For the text-containing cell, return its midpoint in (X, Y) coordinate format. 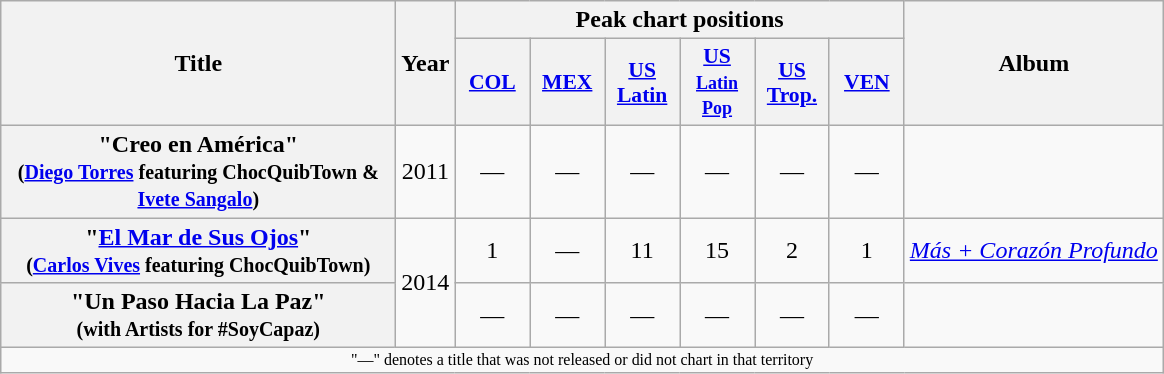
2 (792, 250)
2011 (426, 171)
MEX (568, 82)
COL (492, 82)
2014 (426, 283)
Peak chart positions (680, 20)
Más + Corazón Profundo (1034, 250)
Year (426, 64)
"El Mar de Sus Ojos" (Carlos Vives featuring ChocQuibTown) (198, 250)
US Latin (642, 82)
Title (198, 64)
Album (1034, 64)
15 (718, 250)
US LatinPop (718, 82)
"—" denotes a title that was not released or did not chart in that territory (582, 360)
US Trop. (792, 82)
"Un Paso Hacia La Paz" (with Artists for #SoyCapaz) (198, 316)
VEN (866, 82)
"Creo en América" (Diego Torres featuring ChocQuibTown & Ivete Sangalo) (198, 171)
11 (642, 250)
